Extract the [X, Y] coordinate from the center of the cell holding the provided text.  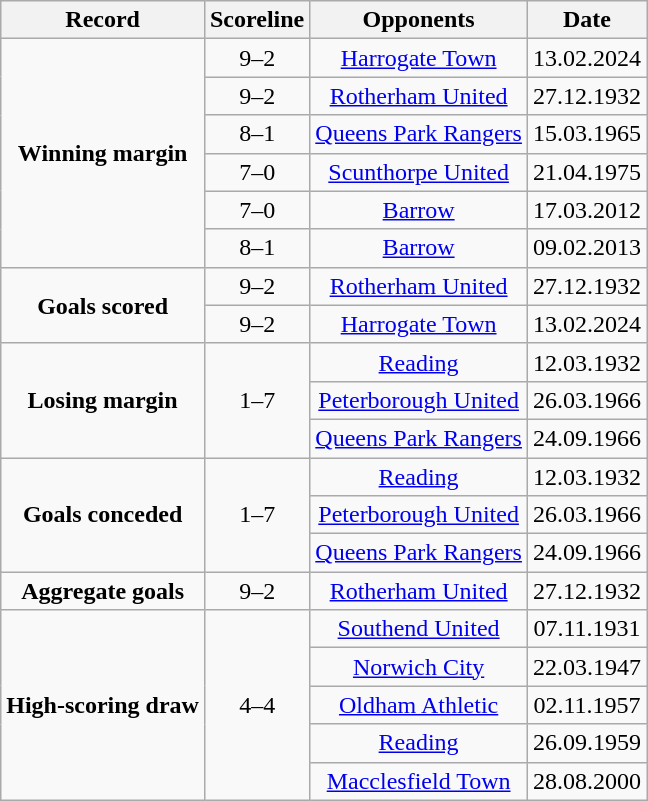
Scoreline [256, 20]
Aggregate goals [103, 591]
Oldham Athletic [419, 705]
Goals scored [103, 305]
Winning margin [103, 153]
07.11.1931 [586, 629]
09.02.2013 [586, 248]
Opponents [419, 20]
Date [586, 20]
Record [103, 20]
28.08.2000 [586, 781]
17.03.2012 [586, 210]
Southend United [419, 629]
Goals conceded [103, 515]
Scunthorpe United [419, 172]
15.03.1965 [586, 134]
Macclesfield Town [419, 781]
21.04.1975 [586, 172]
Losing margin [103, 400]
High-scoring draw [103, 705]
02.11.1957 [586, 705]
4–4 [256, 705]
26.09.1959 [586, 743]
Norwich City [419, 667]
22.03.1947 [586, 667]
